Search for the cell housing the specified text and yield its (x, y) center coordinate. 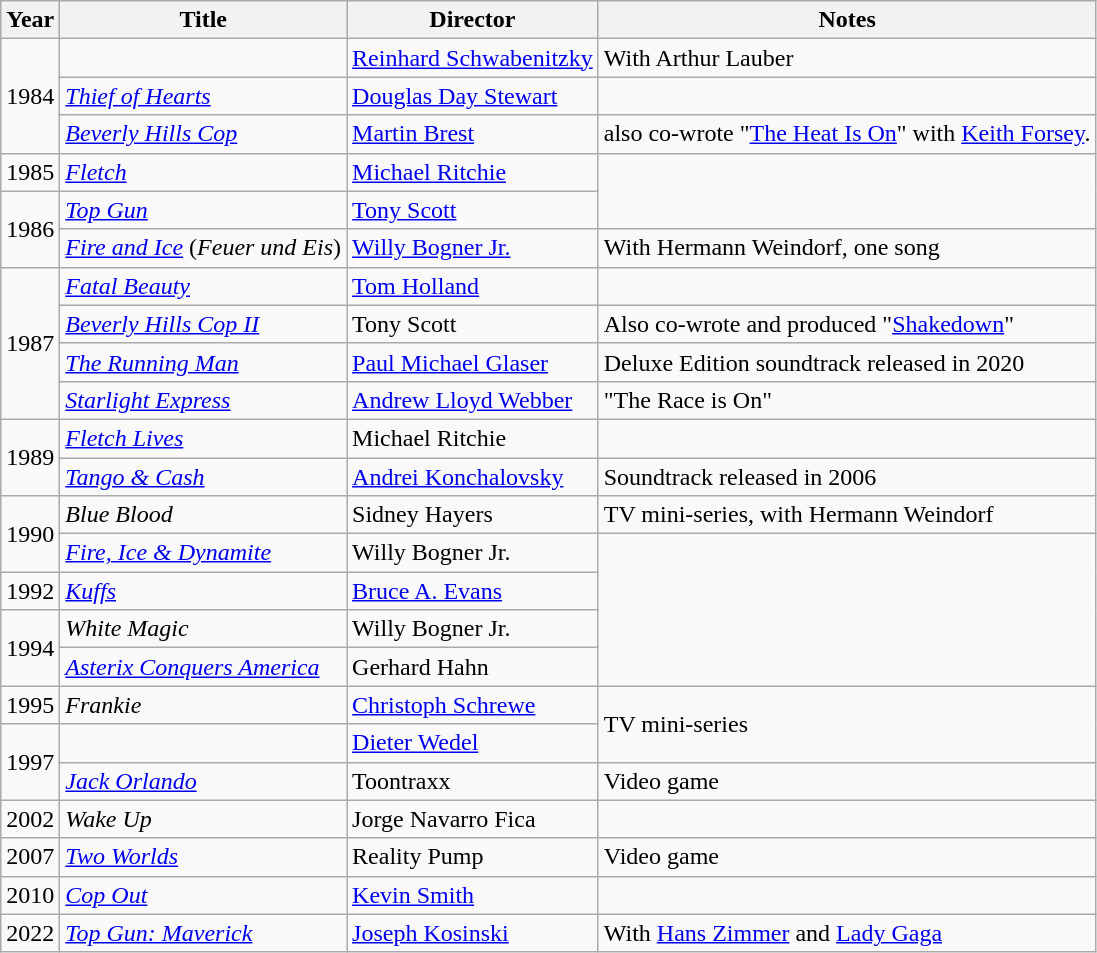
Kuffs (204, 591)
1994 (30, 648)
Soundtrack released in 2006 (847, 477)
Notes (847, 20)
Director (473, 20)
Fire, Ice & Dynamite (204, 553)
TV mini-series (847, 724)
Jorge Navarro Fica (473, 819)
Sidney Hayers (473, 515)
Kevin Smith (473, 895)
Asterix Conquers America (204, 667)
With Hans Zimmer and Lady Gaga (847, 933)
Tom Holland (473, 286)
Toontraxx (473, 781)
2007 (30, 857)
1992 (30, 591)
Frankie (204, 705)
With Arthur Lauber (847, 58)
"The Race is On" (847, 400)
With Hermann Weindorf, one song (847, 248)
Title (204, 20)
2010 (30, 895)
Andrei Konchalovsky (473, 477)
Two Worlds (204, 857)
Beverly Hills Cop II (204, 324)
Also co-wrote and produced "Shakedown" (847, 324)
Fire and Ice (Feuer und Eis) (204, 248)
The Running Man (204, 362)
Gerhard Hahn (473, 667)
1995 (30, 705)
2022 (30, 933)
Reinhard Schwabenitzky (473, 58)
Wake Up (204, 819)
also co-wrote "The Heat Is On" with Keith Forsey. (847, 134)
Cop Out (204, 895)
Thief of Hearts (204, 96)
Beverly Hills Cop (204, 134)
Year (30, 20)
Martin Brest (473, 134)
Deluxe Edition soundtrack released in 2020 (847, 362)
1997 (30, 762)
Tango & Cash (204, 477)
White Magic (204, 629)
Fletch (204, 172)
Fletch Lives (204, 438)
1989 (30, 457)
Douglas Day Stewart (473, 96)
1990 (30, 534)
1986 (30, 229)
Andrew Lloyd Webber (473, 400)
Bruce A. Evans (473, 591)
Starlight Express (204, 400)
Top Gun (204, 210)
2002 (30, 819)
Reality Pump (473, 857)
Jack Orlando (204, 781)
Top Gun: Maverick (204, 933)
Paul Michael Glaser (473, 362)
Joseph Kosinski (473, 933)
TV mini-series, with Hermann Weindorf (847, 515)
Dieter Wedel (473, 743)
1984 (30, 96)
1987 (30, 343)
Blue Blood (204, 515)
Christoph Schrewe (473, 705)
1985 (30, 172)
Fatal Beauty (204, 286)
